Scan for the cell matching the given text and deliver its (X, Y) coordinate at center. 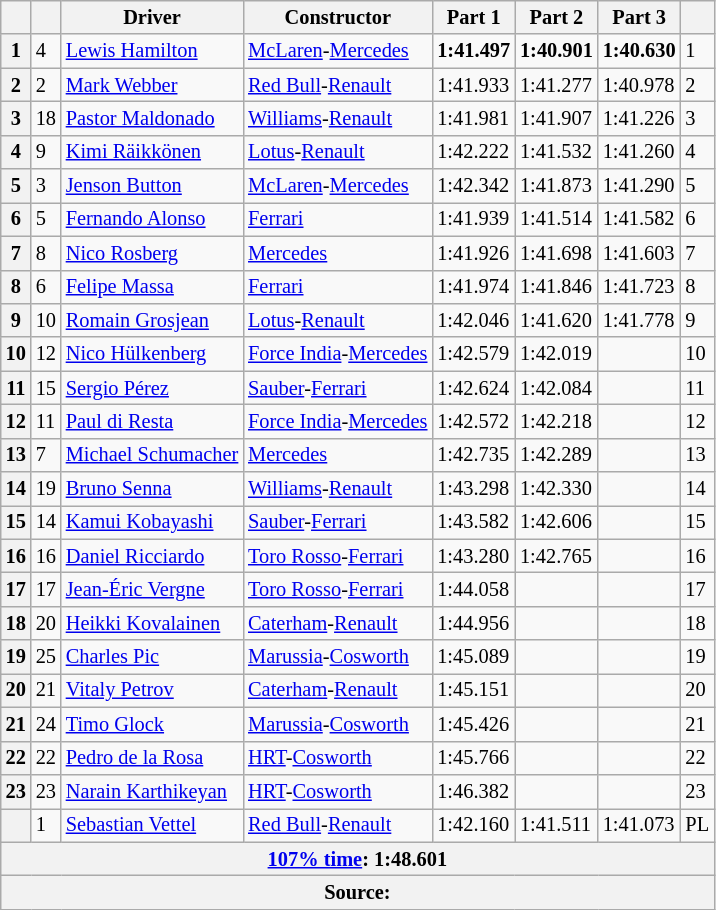
PL (698, 825)
1:41.290 (640, 186)
Part 3 (640, 17)
1:42.222 (474, 152)
1:45.426 (474, 724)
Nico Rosberg (152, 253)
1:42.330 (556, 489)
Timo Glock (152, 724)
Narain Karthikeyan (152, 791)
1:42.735 (474, 455)
1:40.978 (640, 85)
1:45.089 (474, 657)
1:41.514 (556, 219)
1:41.226 (640, 118)
1:42.579 (474, 354)
1:40.630 (640, 51)
1:41.511 (556, 825)
Constructor (338, 17)
Part 2 (556, 17)
Sebastian Vettel (152, 825)
Heikki Kovalainen (152, 623)
1:42.624 (474, 388)
1:42.765 (556, 556)
1:41.582 (640, 219)
Source: (358, 892)
Michael Schumacher (152, 455)
1:42.342 (474, 186)
24 (46, 724)
1:41.974 (474, 287)
1:41.778 (640, 320)
1:41.926 (474, 253)
Kamui Kobayashi (152, 522)
1:43.280 (474, 556)
Jenson Button (152, 186)
Fernando Alonso (152, 219)
1:42.289 (556, 455)
107% time: 1:48.601 (358, 859)
1:41.603 (640, 253)
1:41.277 (556, 85)
Bruno Senna (152, 489)
1:41.873 (556, 186)
Paul di Resta (152, 421)
1:40.901 (556, 51)
1:45.766 (474, 758)
Sergio Pérez (152, 388)
1:42.084 (556, 388)
Pastor Maldonado (152, 118)
1:41.497 (474, 51)
1:44.956 (474, 623)
1:41.846 (556, 287)
1:41.532 (556, 152)
1:42.572 (474, 421)
1:41.073 (640, 825)
1:43.298 (474, 489)
1:41.698 (556, 253)
1:42.046 (474, 320)
1:42.218 (556, 421)
Pedro de la Rosa (152, 758)
1:44.058 (474, 589)
Jean-Éric Vergne (152, 589)
1:42.160 (474, 825)
1:41.260 (640, 152)
1:45.151 (474, 690)
1:41.981 (474, 118)
25 (46, 657)
1:41.620 (556, 320)
Nico Hülkenberg (152, 354)
Charles Pic (152, 657)
Romain Grosjean (152, 320)
1:42.019 (556, 354)
Vitaly Petrov (152, 690)
Mark Webber (152, 85)
1:41.933 (474, 85)
Kimi Räikkönen (152, 152)
1:41.939 (474, 219)
Part 1 (474, 17)
Daniel Ricciardo (152, 556)
Driver (152, 17)
1:43.582 (474, 522)
Felipe Massa (152, 287)
1:42.606 (556, 522)
1:41.723 (640, 287)
Lewis Hamilton (152, 51)
1:41.907 (556, 118)
1:46.382 (474, 791)
